Locate the cell with the specified text and output its [X, Y] center coordinate. 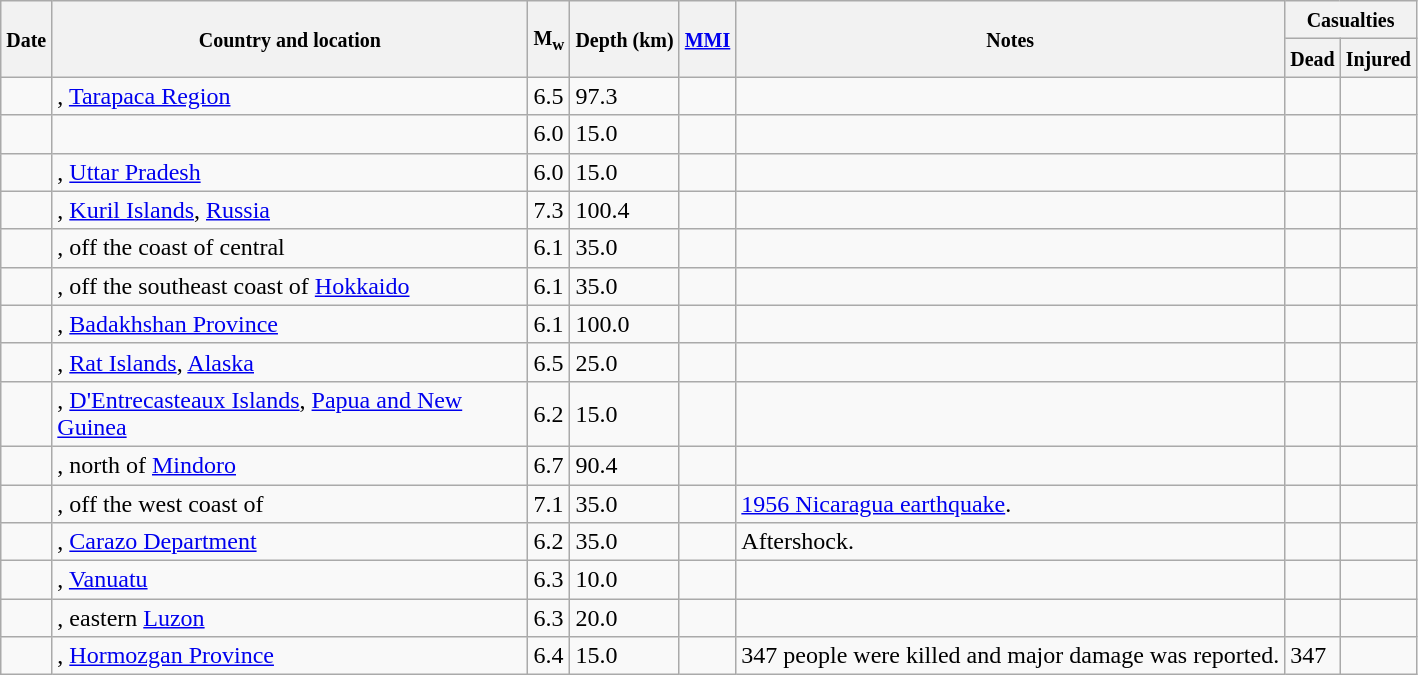
, Hormozgan Province [290, 656]
20.0 [624, 618]
Notes [1010, 39]
, off the southeast coast of Hokkaido [290, 286]
, Kuril Islands, Russia [290, 210]
Injured [1378, 58]
, Rat Islands, Alaska [290, 362]
, north of Mindoro [290, 465]
347 [1313, 656]
Casualties [1351, 20]
6.4 [549, 656]
100.0 [624, 324]
25.0 [624, 362]
347 people were killed and major damage was reported. [1010, 656]
1956 Nicaragua earthquake. [1010, 503]
7.3 [549, 210]
7.1 [549, 503]
6.7 [549, 465]
, off the coast of central [290, 248]
, Vanuatu [290, 580]
Aftershock. [1010, 542]
Depth (km) [624, 39]
, eastern Luzon [290, 618]
90.4 [624, 465]
10.0 [624, 580]
, Uttar Pradesh [290, 172]
, off the west coast of [290, 503]
, Badakhshan Province [290, 324]
Mw [549, 39]
, Tarapaca Region [290, 96]
, Carazo Department [290, 542]
97.3 [624, 96]
, D'Entrecasteaux Islands, Papua and New Guinea [290, 414]
100.4 [624, 210]
MMI [708, 39]
Date [26, 39]
Country and location [290, 39]
Dead [1313, 58]
